Return [x, y] of the center of cell containing provided text 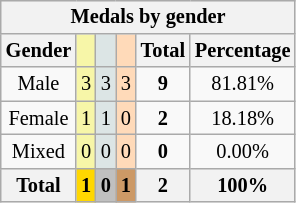
Male [38, 84]
Gender [38, 51]
Mixed [38, 152]
100% [243, 185]
Female [38, 118]
Medals by gender [148, 17]
81.81% [243, 84]
9 [163, 84]
18.18% [243, 118]
Percentage [243, 51]
0.00% [243, 152]
